Return the (X, Y) coordinate for the center point of the cell that contains the specified text.  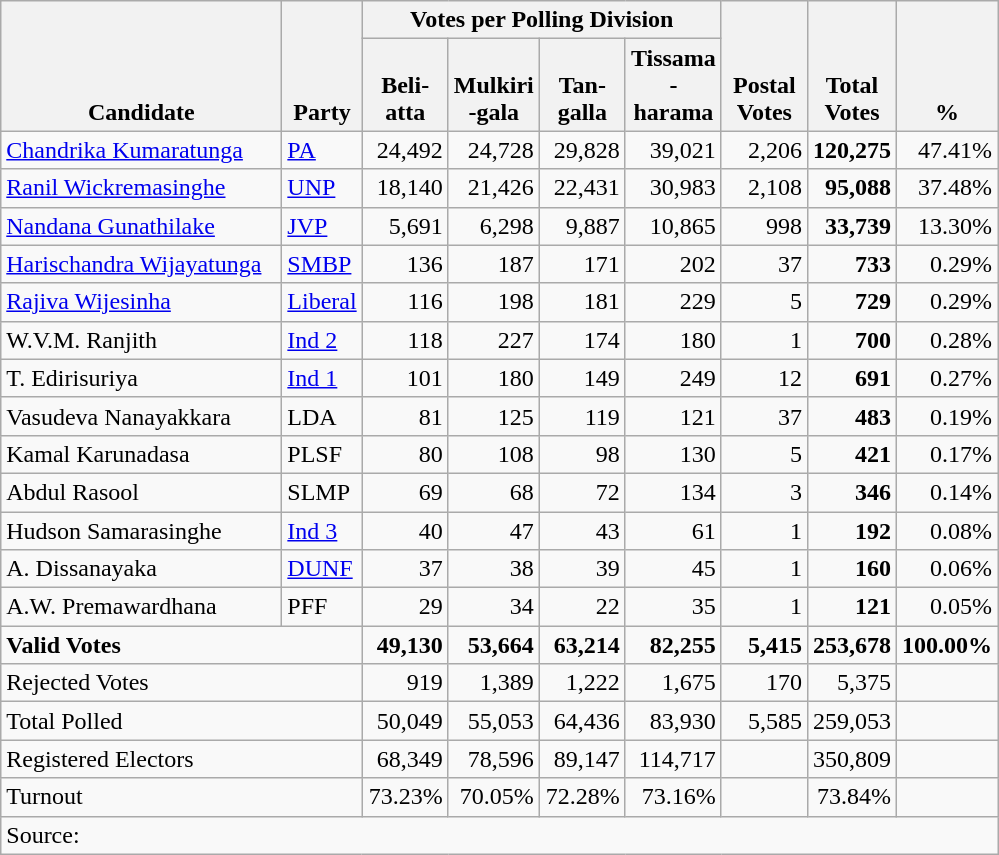
1,389 (494, 683)
JVP (322, 226)
Liberal (322, 302)
W.V.M. Ranjith (142, 340)
Valid Votes (182, 645)
Ind 1 (322, 378)
38 (494, 569)
29,828 (582, 150)
SMBP (322, 264)
0.28% (946, 340)
39 (582, 569)
34 (494, 607)
95,088 (852, 188)
LDA (322, 416)
55,053 (494, 721)
202 (673, 264)
187 (494, 264)
1,675 (673, 683)
47 (494, 531)
Hudson Samarasinghe (142, 531)
A. Dissanayaka (142, 569)
PLSF (322, 454)
Votes per Polling Division (542, 20)
29 (405, 607)
61 (673, 531)
81 (405, 416)
5,375 (852, 683)
72 (582, 492)
350,809 (852, 759)
72.28% (582, 797)
83,930 (673, 721)
Candidate (142, 66)
5,691 (405, 226)
Source: (500, 835)
37.48% (946, 188)
30,983 (673, 188)
2,206 (764, 150)
33,739 (852, 226)
0.19% (946, 416)
Nandana Gunathilake (142, 226)
Ranil Wickremasinghe (142, 188)
24,492 (405, 150)
998 (764, 226)
421 (852, 454)
171 (582, 264)
Turnout (182, 797)
253,678 (852, 645)
Party (322, 66)
136 (405, 264)
181 (582, 302)
Total Votes (852, 66)
0.14% (946, 492)
Harischandra Wijayatunga (142, 264)
700 (852, 340)
0.27% (946, 378)
82,255 (673, 645)
134 (673, 492)
PFF (322, 607)
18,140 (405, 188)
13.30% (946, 226)
98 (582, 454)
53,664 (494, 645)
78,596 (494, 759)
Abdul Rasool (142, 492)
229 (673, 302)
47.41% (946, 150)
68 (494, 492)
100.00% (946, 645)
SLMP (322, 492)
70.05% (494, 797)
24,728 (494, 150)
119 (582, 416)
249 (673, 378)
0.05% (946, 607)
45 (673, 569)
149 (582, 378)
35 (673, 607)
116 (405, 302)
160 (852, 569)
Chandrika Kumaratunga (142, 150)
Mulkiri-gala (494, 85)
5,415 (764, 645)
68,349 (405, 759)
0.06% (946, 569)
0.17% (946, 454)
Vasudeva Nanayakkara (142, 416)
69 (405, 492)
21,426 (494, 188)
49,130 (405, 645)
Ind 2 (322, 340)
0.08% (946, 531)
125 (494, 416)
120,275 (852, 150)
39,021 (673, 150)
40 (405, 531)
Rejected Votes (182, 683)
346 (852, 492)
T. Edirisuriya (142, 378)
22,431 (582, 188)
174 (582, 340)
114,717 (673, 759)
259,053 (852, 721)
170 (764, 683)
Beli-atta (405, 85)
A.W. Premawardhana (142, 607)
733 (852, 264)
101 (405, 378)
73.16% (673, 797)
50,049 (405, 721)
Registered Electors (182, 759)
DUNF (322, 569)
691 (852, 378)
Rajiva Wijesinha (142, 302)
Kamal Karunadasa (142, 454)
Tan-galla (582, 85)
89,147 (582, 759)
73.23% (405, 797)
10,865 (673, 226)
Ind 3 (322, 531)
64,436 (582, 721)
130 (673, 454)
108 (494, 454)
227 (494, 340)
Tissama-harama (673, 85)
729 (852, 302)
9,887 (582, 226)
1,222 (582, 683)
6,298 (494, 226)
198 (494, 302)
192 (852, 531)
5,585 (764, 721)
80 (405, 454)
63,214 (582, 645)
919 (405, 683)
483 (852, 416)
12 (764, 378)
3 (764, 492)
Total Polled (182, 721)
PostalVotes (764, 66)
UNP (322, 188)
PA (322, 150)
22 (582, 607)
43 (582, 531)
2,108 (764, 188)
% (946, 66)
73.84% (852, 797)
118 (405, 340)
